For the text-containing cell, return its midpoint in [X, Y] coordinate format. 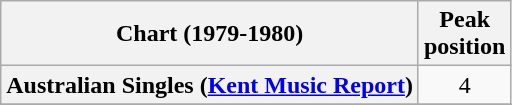
Chart (1979-1980) [210, 34]
4 [464, 85]
Australian Singles (Kent Music Report) [210, 85]
Peakposition [464, 34]
